Find where the given text appears and provide that cell's center as (x, y) coordinate. 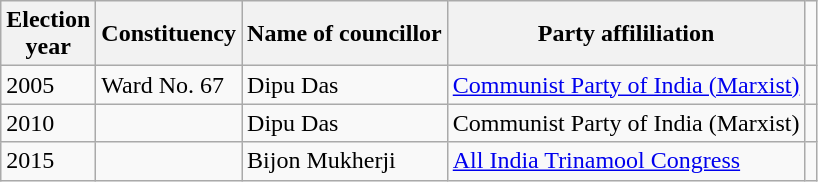
2015 (48, 161)
Name of councillor (345, 34)
Constituency (169, 34)
2010 (48, 123)
2005 (48, 85)
Bijon Mukherji (345, 161)
Party affililiation (626, 34)
Ward No. 67 (169, 85)
Election year (48, 34)
All India Trinamool Congress (626, 161)
